Pinpoint the cell where the given text exists, returning its (X, Y) midpoint coordinate. 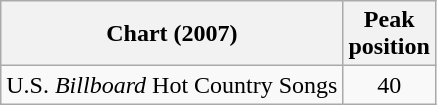
Chart (2007) (172, 34)
U.S. Billboard Hot Country Songs (172, 85)
Peakposition (389, 34)
40 (389, 85)
